Return (X, Y) of the center of cell containing provided text 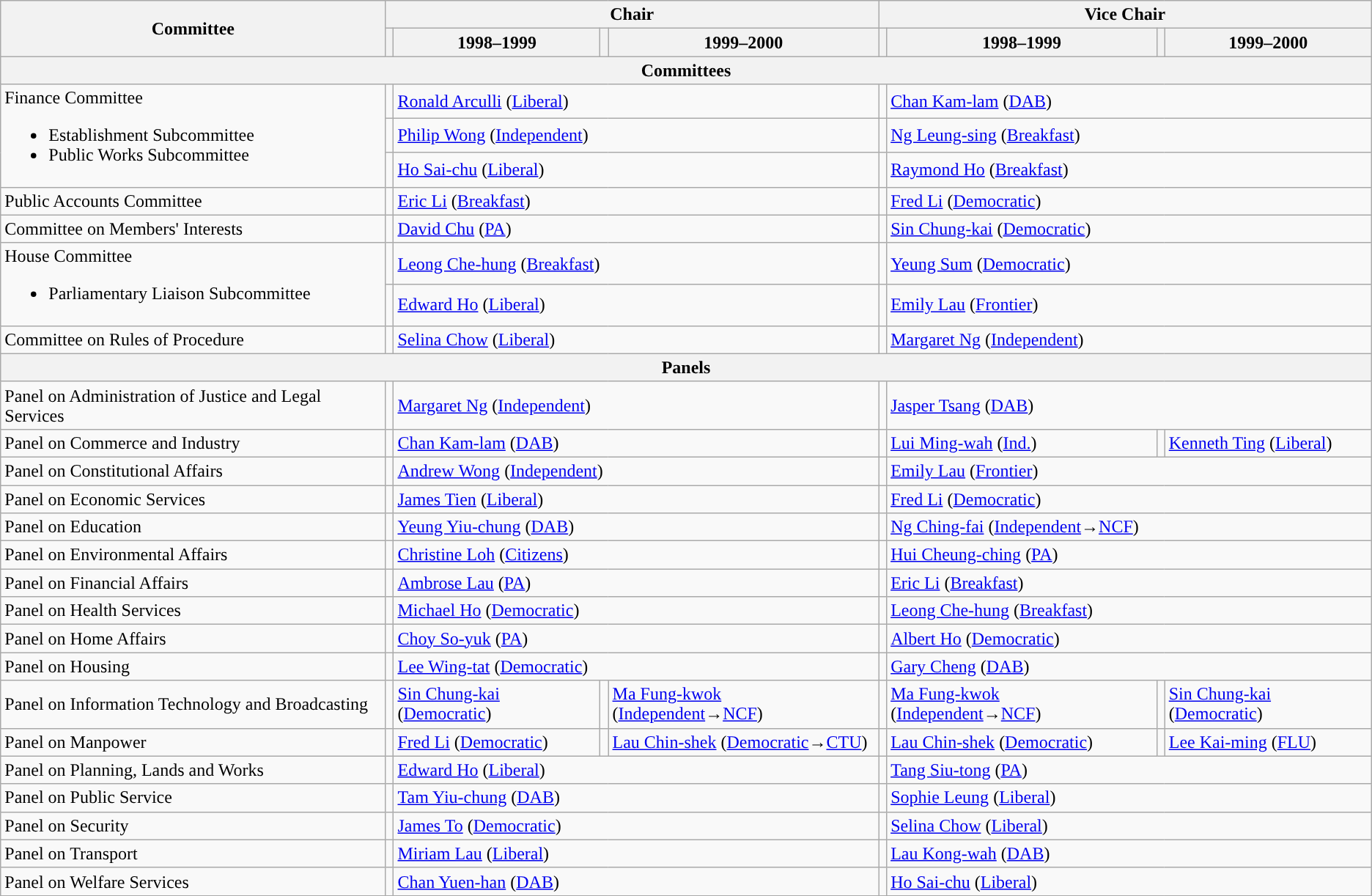
Committee (193, 29)
Lee Wing-tat (Democratic) (636, 667)
House CommitteeParliamentary Liaison Subcommittee (193, 284)
Panel on Commerce and Industry (193, 443)
Panel on Health Services (193, 611)
Panel on Planning, Lands and Works (193, 770)
Panel on Security (193, 826)
Panel on Home Affairs (193, 639)
Panel on Information Technology and Broadcasting (193, 704)
Lau Kong-wah (DAB) (1129, 853)
Choy So-yuk (PA) (636, 639)
Lau Chin-shek (Democratic) (1022, 742)
Raymond Ho (Breakfast) (1129, 170)
Jasper Tsang (DAB) (1129, 405)
Finance CommitteeEstablishment SubcommitteePublic Works Subcommittee (193, 136)
Vice Chair (1126, 15)
Committee on Members' Interests (193, 229)
Christine Loh (Citizens) (636, 555)
James Tien (Liberal) (636, 499)
Panel on Manpower (193, 742)
Panel on Administration of Justice and Legal Services (193, 405)
Lui Ming-wah (Ind.) (1022, 443)
Panel on Transport (193, 853)
Committee on Rules of Procedure (193, 339)
Yeung Sum (Democratic) (1129, 264)
Committees (686, 70)
Panel on Housing (193, 667)
Panel on Financial Affairs (193, 583)
Ng Ching-fai (Independent→NCF) (1129, 527)
Panel on Education (193, 527)
Panel on Economic Services (193, 499)
David Chu (PA) (636, 229)
James To (Democratic) (636, 826)
Andrew Wong (Independent) (636, 471)
Yeung Yiu-chung (DAB) (636, 527)
Sophie Leung (Liberal) (1129, 798)
Albert Ho (Democratic) (1129, 639)
Panel on Public Service (193, 798)
Ambrose Lau (PA) (636, 583)
Gary Cheng (DAB) (1129, 667)
Ng Leung-sing (Breakfast) (1129, 136)
Panel on Environmental Affairs (193, 555)
Ronald Arculli (Liberal) (636, 101)
Public Accounts Committee (193, 201)
Panels (686, 367)
Chair (632, 15)
Panel on Welfare Services (193, 881)
Chan Yuen-han (DAB) (636, 881)
Philip Wong (Independent) (636, 136)
Tam Yiu-chung (DAB) (636, 798)
Panel on Constitutional Affairs (193, 471)
Lau Chin-shek (Democratic→CTU) (743, 742)
Hui Cheung-ching (PA) (1129, 555)
Tang Siu-tong (PA) (1129, 770)
Miriam Lau (Liberal) (636, 853)
Michael Ho (Democratic) (636, 611)
Lee Kai-ming (FLU) (1268, 742)
Kenneth Ting (Liberal) (1268, 443)
